Provide the [X, Y] coordinate of the cell's center where the given text is located.  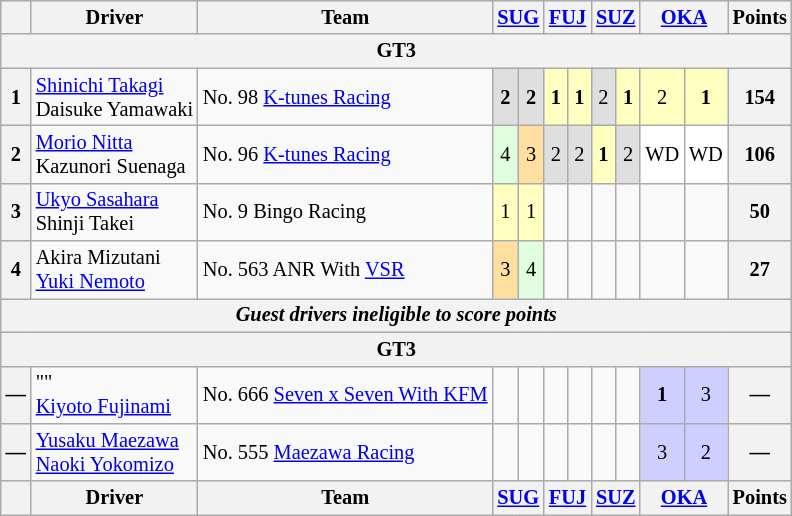
"" Kiyoto Fujinami [114, 395]
Morio Nitta Kazunori Suenaga [114, 154]
No. 563 ANR With VSR [346, 270]
154 [760, 97]
No. 9 Bingo Racing [346, 212]
50 [760, 212]
Shinichi Takagi Daisuke Yamawaki [114, 97]
No. 666 Seven x Seven With KFM [346, 395]
106 [760, 154]
27 [760, 270]
Akira Mizutani Yuki Nemoto [114, 270]
Guest drivers ineligible to score points [396, 315]
No. 98 K-tunes Racing [346, 97]
No. 96 K-tunes Racing [346, 154]
No. 555 Maezawa Racing [346, 452]
Ukyo Sasahara Shinji Takei [114, 212]
Yusaku Maezawa Naoki Yokomizo [114, 452]
